Determine the [X, Y] coordinate at the center of the cell enclosing the given text.  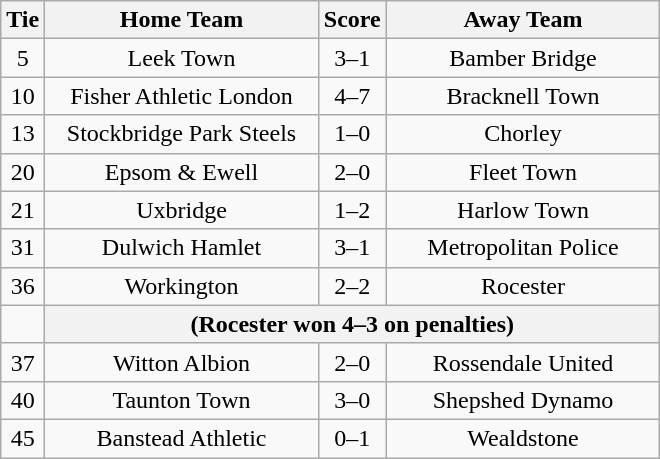
Leek Town [182, 58]
Stockbridge Park Steels [182, 134]
Epsom & Ewell [182, 172]
Rocester [523, 286]
Wealdstone [523, 438]
2–2 [352, 286]
1–0 [352, 134]
5 [23, 58]
36 [23, 286]
Score [352, 20]
13 [23, 134]
Uxbridge [182, 210]
Bracknell Town [523, 96]
3–0 [352, 400]
Dulwich Hamlet [182, 248]
20 [23, 172]
45 [23, 438]
Away Team [523, 20]
Harlow Town [523, 210]
Fleet Town [523, 172]
21 [23, 210]
0–1 [352, 438]
Shepshed Dynamo [523, 400]
37 [23, 362]
Home Team [182, 20]
Fisher Athletic London [182, 96]
(Rocester won 4–3 on penalties) [352, 324]
Bamber Bridge [523, 58]
Workington [182, 286]
31 [23, 248]
Metropolitan Police [523, 248]
40 [23, 400]
Chorley [523, 134]
Rossendale United [523, 362]
4–7 [352, 96]
Taunton Town [182, 400]
10 [23, 96]
Tie [23, 20]
Witton Albion [182, 362]
1–2 [352, 210]
Banstead Athletic [182, 438]
